Extract the (x, y) coordinate from the center of the cell holding the provided text.  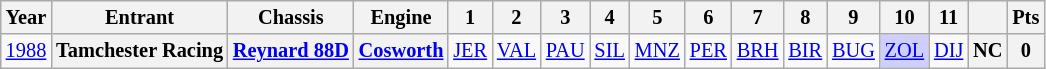
10 (904, 17)
5 (658, 17)
Pts (1026, 17)
BIR (805, 51)
DIJ (948, 51)
1 (470, 17)
JER (470, 51)
Engine (402, 17)
SIL (610, 51)
BRH (758, 51)
3 (566, 17)
Tamchester Racing (140, 51)
7 (758, 17)
MNZ (658, 51)
11 (948, 17)
ZOL (904, 51)
8 (805, 17)
4 (610, 17)
Chassis (291, 17)
Year (26, 17)
0 (1026, 51)
1988 (26, 51)
BUG (854, 51)
VAL (516, 51)
PER (708, 51)
PAU (566, 51)
Entrant (140, 17)
NC (988, 51)
2 (516, 17)
Reynard 88D (291, 51)
6 (708, 17)
9 (854, 17)
Cosworth (402, 51)
